Provide the (X, Y) coordinate of the cell's center where the given text is located.  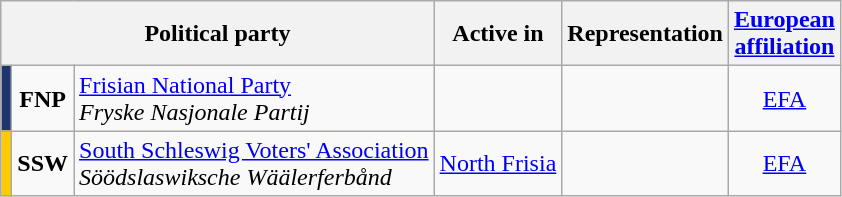
Frisian National Party Fryske Nasjonale Partij (254, 98)
Political party (218, 34)
North Frisia (498, 164)
European affiliation (784, 34)
Representation (646, 34)
Active in (498, 34)
SSW (43, 164)
FNP (43, 98)
South Schleswig Voters' Association Söödslaswiksche Wäälerferbånd (254, 164)
